Determine the [x, y] coordinate at the center of the cell enclosing the given text.  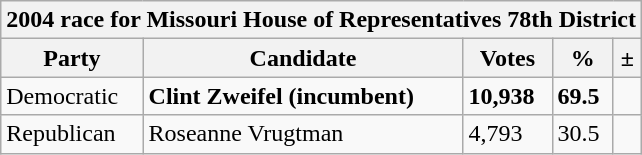
Clint Zweifel (incumbent) [303, 96]
Candidate [303, 58]
69.5 [582, 96]
4,793 [508, 134]
Democratic [72, 96]
10,938 [508, 96]
30.5 [582, 134]
Republican [72, 134]
% [582, 58]
Party [72, 58]
Votes [508, 58]
± [627, 58]
2004 race for Missouri House of Representatives 78th District [322, 20]
Roseanne Vrugtman [303, 134]
